Find where the given text appears and provide that cell's center as (x, y) coordinate. 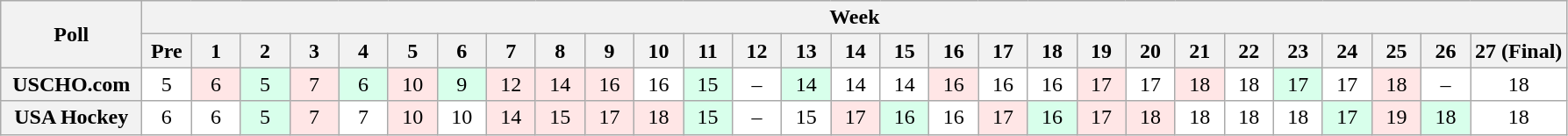
1 (216, 51)
11 (707, 51)
USA Hockey (72, 118)
USCHO.com (72, 84)
23 (1298, 51)
27 (Final) (1519, 51)
13 (806, 51)
3 (314, 51)
4 (363, 51)
Week (855, 18)
26 (1445, 51)
Poll (72, 34)
2 (265, 51)
25 (1396, 51)
8 (560, 51)
22 (1249, 51)
20 (1150, 51)
Pre (167, 51)
21 (1199, 51)
24 (1347, 51)
